Determine the (x, y) coordinate at the center of the cell enclosing the given text.  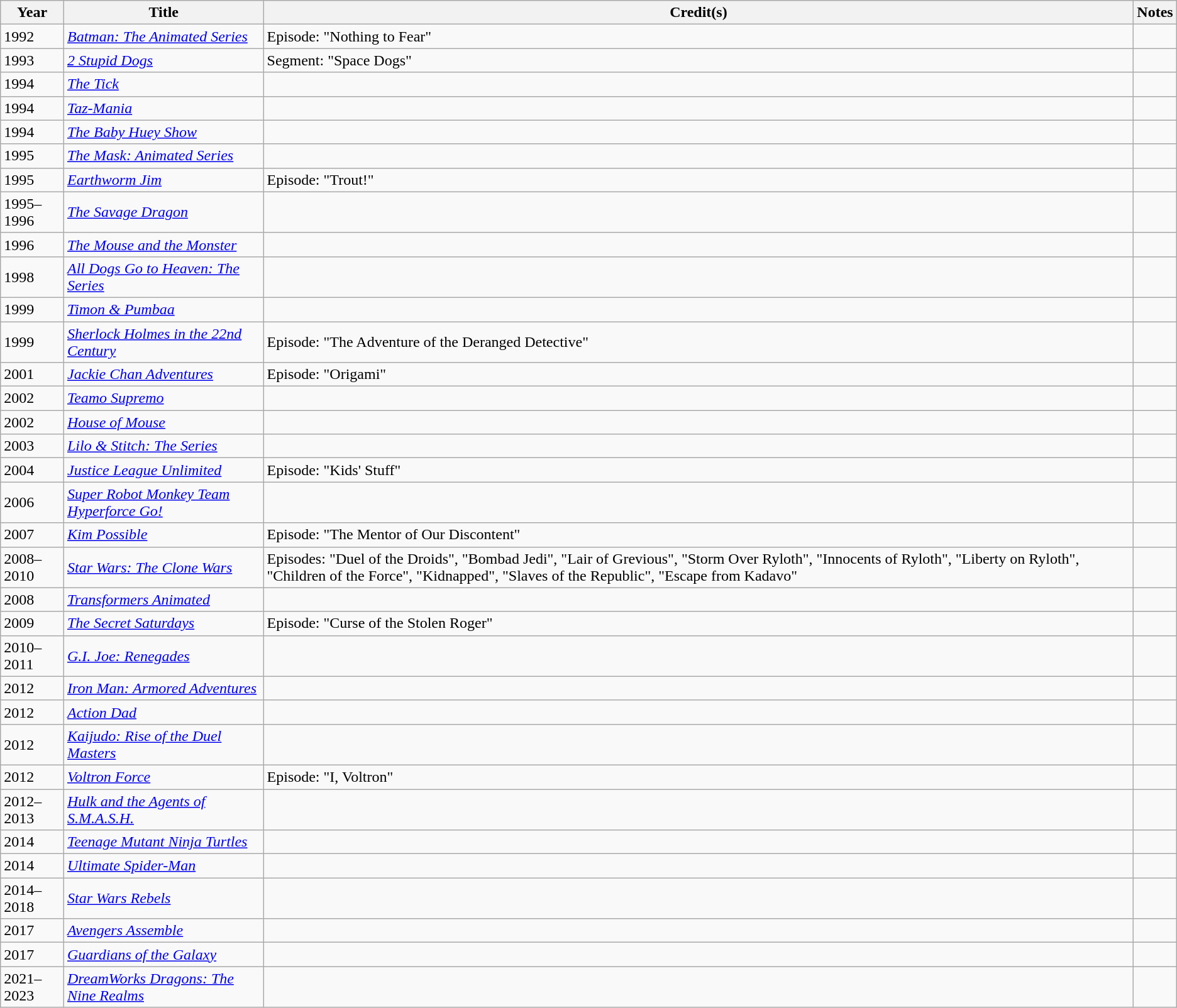
Batman: The Animated Series (163, 36)
Action Dad (163, 712)
Avengers Assemble (163, 931)
Iron Man: Armored Adventures (163, 688)
Kim Possible (163, 535)
Sherlock Holmes in the 22nd Century (163, 342)
Notes (1155, 13)
1998 (33, 277)
Guardians of the Galaxy (163, 955)
2008–2010 (33, 567)
G.I. Joe: Renegades (163, 656)
Episode: "Trout!" (699, 180)
Lilo & Stitch: The Series (163, 446)
1996 (33, 244)
Hulk and the Agents of S.M.A.S.H. (163, 809)
The Mouse and the Monster (163, 244)
2014–2018 (33, 899)
Episode: "Curse of the Stolen Roger" (699, 623)
1993 (33, 60)
Year (33, 13)
Kaijudo: Rise of the Duel Masters (163, 744)
Episode: "Kids' Stuff" (699, 470)
2012–2013 (33, 809)
Episode: "The Adventure of the Deranged Detective" (699, 342)
The Baby Huey Show (163, 132)
Credit(s) (699, 13)
2021–2023 (33, 987)
DreamWorks Dragons: The Nine Realms (163, 987)
Title (163, 13)
Episode: "Origami" (699, 375)
Star Wars Rebels (163, 899)
Voltron Force (163, 777)
Timon & Pumbaa (163, 309)
1995–1996 (33, 212)
Super Robot Monkey Team Hyperforce Go! (163, 503)
Taz-Mania (163, 108)
2006 (33, 503)
2001 (33, 375)
Earthworm Jim (163, 180)
2009 (33, 623)
1992 (33, 36)
Episode: "I, Voltron" (699, 777)
2 Stupid Dogs (163, 60)
Star Wars: The Clone Wars (163, 567)
The Secret Saturdays (163, 623)
The Tick (163, 84)
Episode: "The Mentor of Our Discontent" (699, 535)
2003 (33, 446)
2007 (33, 535)
2008 (33, 600)
Episode: "Nothing to Fear" (699, 36)
Teamo Supremo (163, 398)
Teenage Mutant Ninja Turtles (163, 842)
The Savage Dragon (163, 212)
Transformers Animated (163, 600)
All Dogs Go to Heaven: The Series (163, 277)
2004 (33, 470)
Jackie Chan Adventures (163, 375)
Ultimate Spider-Man (163, 866)
Justice League Unlimited (163, 470)
2010–2011 (33, 656)
The Mask: Animated Series (163, 156)
House of Mouse (163, 422)
Segment: "Space Dogs" (699, 60)
